Find where the given text appears and provide that cell's center as [X, Y] coordinate. 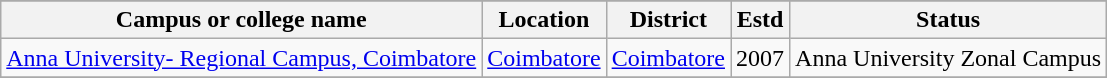
Anna University Zonal Campus [948, 58]
Location [544, 20]
2007 [760, 58]
Estd [760, 20]
Status [948, 20]
District [668, 20]
Campus or college name [242, 20]
Anna University- Regional Campus, Coimbatore [242, 58]
